Pinpoint the cell where the given text exists, returning its [X, Y] midpoint coordinate. 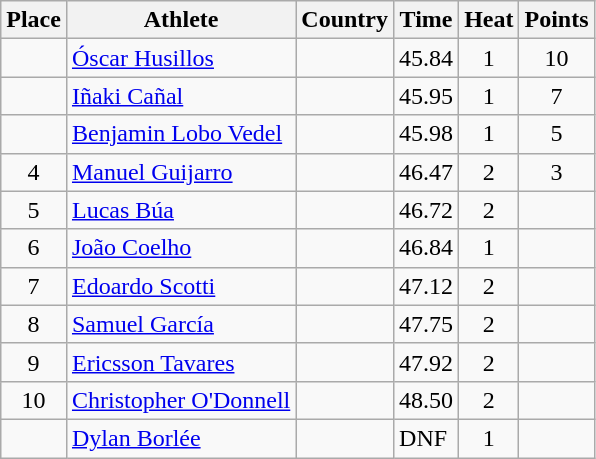
Athlete [180, 20]
45.84 [426, 58]
Lucas Búa [180, 210]
8 [34, 324]
46.47 [426, 172]
Heat [489, 20]
45.98 [426, 134]
47.92 [426, 362]
46.72 [426, 210]
3 [556, 172]
Dylan Borlée [180, 438]
Points [556, 20]
Óscar Husillos [180, 58]
Samuel García [180, 324]
João Coelho [180, 248]
Benjamin Lobo Vedel [180, 134]
DNF [426, 438]
Edoardo Scotti [180, 286]
6 [34, 248]
Place [34, 20]
46.84 [426, 248]
Iñaki Cañal [180, 96]
Ericsson Tavares [180, 362]
45.95 [426, 96]
4 [34, 172]
47.75 [426, 324]
Time [426, 20]
47.12 [426, 286]
48.50 [426, 400]
Manuel Guijarro [180, 172]
Country [345, 20]
Christopher O'Donnell [180, 400]
9 [34, 362]
